Search for the cell housing the specified text and yield its [x, y] center coordinate. 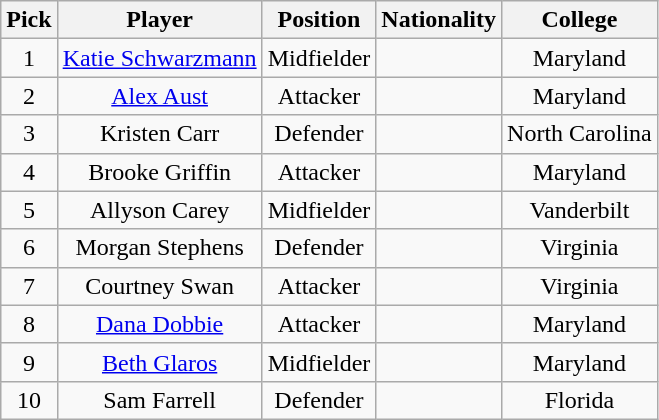
2 [29, 96]
3 [29, 134]
4 [29, 172]
Dana Dobbie [160, 324]
Pick [29, 20]
Kristen Carr [160, 134]
9 [29, 362]
College [580, 20]
Vanderbilt [580, 210]
Brooke Griffin [160, 172]
Morgan Stephens [160, 248]
Position [319, 20]
Florida [580, 400]
Courtney Swan [160, 286]
1 [29, 58]
7 [29, 286]
8 [29, 324]
Allyson Carey [160, 210]
Katie Schwarzmann [160, 58]
Nationality [439, 20]
Beth Glaros [160, 362]
Alex Aust [160, 96]
5 [29, 210]
Player [160, 20]
6 [29, 248]
North Carolina [580, 134]
Sam Farrell [160, 400]
10 [29, 400]
